Pinpoint the cell where the given text exists, returning its [X, Y] midpoint coordinate. 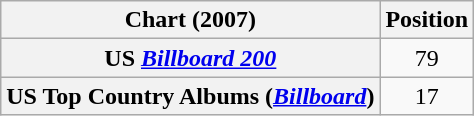
17 [427, 96]
Position [427, 20]
US Top Country Albums (Billboard) [190, 96]
Chart (2007) [190, 20]
US Billboard 200 [190, 58]
79 [427, 58]
